Return [X, Y] of the center of cell containing provided text 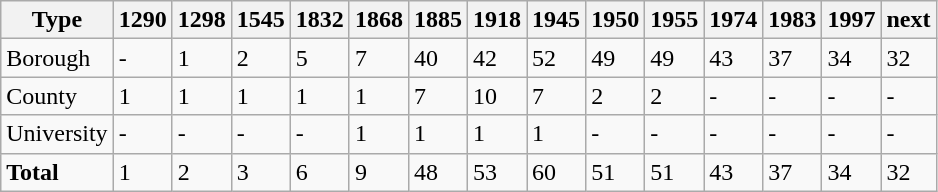
1997 [852, 20]
10 [498, 96]
1885 [438, 20]
University [57, 134]
1950 [616, 20]
1974 [734, 20]
5 [320, 58]
1945 [556, 20]
48 [438, 172]
1868 [378, 20]
Total [57, 172]
3 [260, 172]
1545 [260, 20]
9 [378, 172]
County [57, 96]
52 [556, 58]
1290 [142, 20]
Borough [57, 58]
1832 [320, 20]
Type [57, 20]
53 [498, 172]
1983 [792, 20]
1298 [202, 20]
40 [438, 58]
6 [320, 172]
1918 [498, 20]
60 [556, 172]
next [908, 20]
1955 [674, 20]
42 [498, 58]
